Detect which cell encompasses the target text, then output its [x, y] center coordinate. 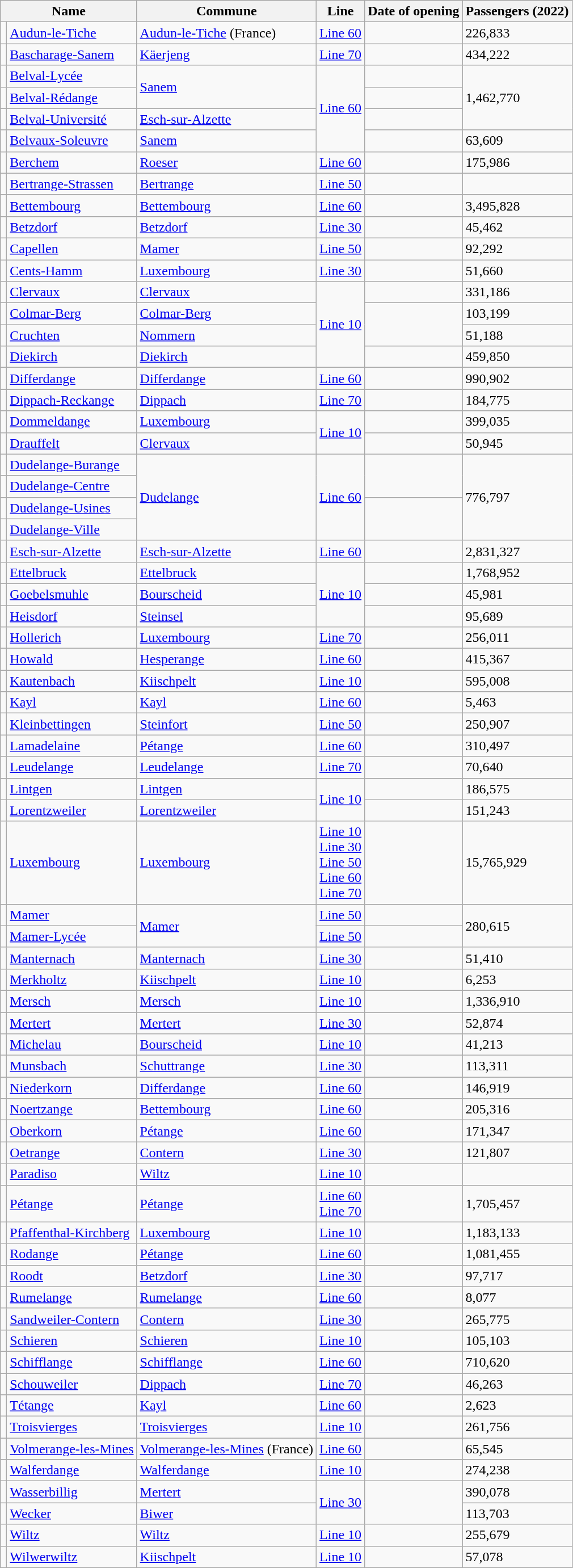
Bertrange [227, 184]
5,463 [517, 703]
280,615 [517, 926]
Steinfort [227, 724]
97,717 [517, 1276]
Cents-Hamm [71, 271]
95,689 [517, 616]
Nommern [227, 335]
Biwer [227, 1514]
226,833 [517, 33]
Belval-Rédange [71, 98]
Dudelange-Burange [71, 465]
205,316 [517, 1109]
1,462,770 [517, 98]
8,077 [517, 1297]
Audun-le-Tiche [71, 33]
Belvaux-Soleuvre [71, 141]
Rodange [71, 1254]
776,797 [517, 497]
146,919 [517, 1088]
175,986 [517, 162]
595,008 [517, 681]
186,575 [517, 789]
Roodt [71, 1276]
Roeser [227, 162]
Schouweiler [71, 1384]
92,292 [517, 249]
Mamer-Lycée [71, 936]
Line [340, 11]
2,623 [517, 1406]
51,660 [517, 271]
Howald [71, 659]
Käerjeng [227, 54]
52,874 [517, 1023]
113,703 [517, 1514]
46,263 [517, 1384]
Kautenbach [71, 681]
45,981 [517, 594]
2,831,327 [517, 551]
Michelau [71, 1045]
Line 10Line 30Line 50Line 60Line 70 [340, 863]
Hollerich [71, 638]
Line 60Line 70 [340, 1203]
171,347 [517, 1131]
310,497 [517, 746]
Wecker [71, 1514]
274,238 [517, 1470]
256,011 [517, 638]
Dudelange-Usines [71, 508]
Dippach-Reckange [71, 400]
Noertzange [71, 1109]
Belval-Université [71, 119]
121,807 [517, 1153]
Oberkorn [71, 1131]
Dudelange-Centre [71, 486]
1,705,457 [517, 1203]
57,078 [517, 1557]
Lamadelaine [71, 746]
250,907 [517, 724]
Munsbach [71, 1066]
70,640 [517, 767]
434,222 [517, 54]
51,410 [517, 958]
Niederkorn [71, 1088]
Hesperange [227, 659]
6,253 [517, 980]
Schuttrange [227, 1066]
459,850 [517, 357]
255,679 [517, 1535]
Bertrange-Strassen [71, 184]
1,768,952 [517, 573]
Berchem [71, 162]
1,336,910 [517, 1001]
1,183,133 [517, 1233]
Commune [227, 11]
Volmerange-les-Mines [71, 1449]
51,188 [517, 335]
Merkholtz [71, 980]
Capellen [71, 249]
Goebelsmuhle [71, 594]
390,078 [517, 1492]
Kleinbettingen [71, 724]
Belval-Lycée [71, 76]
Drauffelt [71, 443]
Dudelange-Ville [71, 529]
45,462 [517, 227]
50,945 [517, 443]
63,609 [517, 141]
Pfaffenthal-Kirchberg [71, 1233]
Wasserbillig [71, 1492]
261,756 [517, 1427]
415,367 [517, 659]
331,186 [517, 292]
265,775 [517, 1319]
3,495,828 [517, 205]
Paradiso [71, 1174]
Wilwerwiltz [71, 1557]
151,243 [517, 810]
Bascharage-Sanem [71, 54]
Dommeldange [71, 422]
105,103 [517, 1340]
399,035 [517, 422]
65,545 [517, 1449]
Dudelange [227, 497]
Passengers (2022) [517, 11]
15,765,929 [517, 863]
Heisdorf [71, 616]
41,213 [517, 1045]
Audun-le-Tiche (France) [227, 33]
710,620 [517, 1362]
Steinsel [227, 616]
Name [69, 11]
184,775 [517, 400]
103,199 [517, 314]
Cruchten [71, 335]
1,081,455 [517, 1254]
Volmerange-les-Mines (France) [227, 1449]
Sandweiler-Contern [71, 1319]
Tétange [71, 1406]
Date of opening [414, 11]
990,902 [517, 379]
Oetrange [71, 1153]
113,311 [517, 1066]
